Detect which cell encompasses the target text, then output its (x, y) center coordinate. 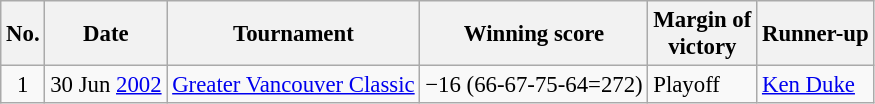
1 (23, 85)
−16 (66-67-75-64=272) (534, 85)
Date (106, 34)
No. (23, 34)
Ken Duke (816, 85)
Greater Vancouver Classic (294, 85)
Runner-up (816, 34)
Tournament (294, 34)
Margin ofvictory (702, 34)
30 Jun 2002 (106, 85)
Playoff (702, 85)
Winning score (534, 34)
